Output the (x, y) coordinate of the center of the cell containing the given text.  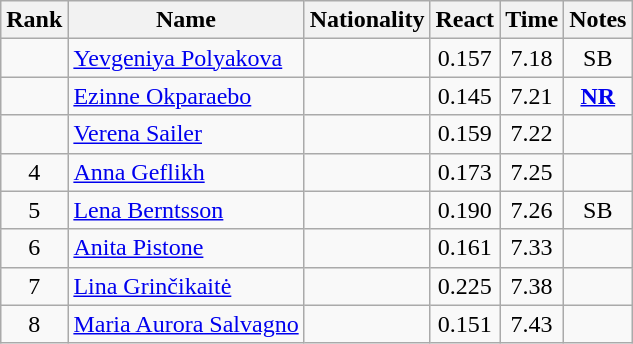
7.38 (532, 286)
7.33 (532, 248)
8 (34, 324)
Notes (598, 20)
NR (598, 96)
Time (532, 20)
5 (34, 210)
Verena Sailer (186, 134)
0.161 (465, 248)
Lina Grinčikaitė (186, 286)
Nationality (367, 20)
Anita Pistone (186, 248)
7.26 (532, 210)
Anna Geflikh (186, 172)
Rank (34, 20)
0.159 (465, 134)
7.21 (532, 96)
7.25 (532, 172)
7.43 (532, 324)
6 (34, 248)
0.151 (465, 324)
0.225 (465, 286)
7 (34, 286)
Yevgeniya Polyakova (186, 58)
0.145 (465, 96)
0.190 (465, 210)
Ezinne Okparaebo (186, 96)
0.173 (465, 172)
React (465, 20)
0.157 (465, 58)
Lena Berntsson (186, 210)
4 (34, 172)
Maria Aurora Salvagno (186, 324)
Name (186, 20)
7.18 (532, 58)
7.22 (532, 134)
